Search for the cell housing the specified text and yield its (X, Y) center coordinate. 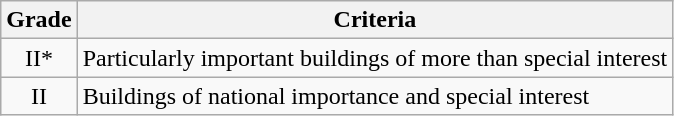
Criteria (375, 20)
Particularly important buildings of more than special interest (375, 58)
II* (39, 58)
Buildings of national importance and special interest (375, 96)
Grade (39, 20)
II (39, 96)
